Provide the [X, Y] coordinate of the cell's center where the given text is located.  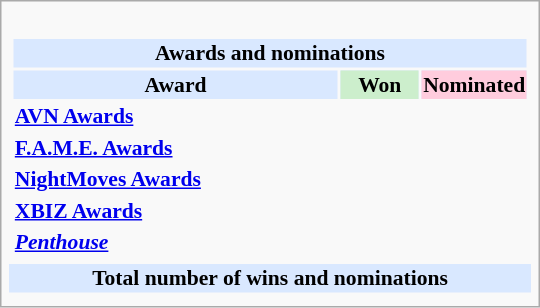
XBIZ Awards [175, 210]
Award [175, 84]
Won [380, 84]
Nominated [474, 84]
Awards and nominations Award Won Nominated AVN Awards F.A.M.E. Awards NightMoves Awards XBIZ Awards Penthouse [270, 135]
AVN Awards [175, 116]
F.A.M.E. Awards [175, 147]
Awards and nominations [270, 53]
Penthouse [175, 242]
NightMoves Awards [175, 179]
Total number of wins and nominations [270, 278]
